Locate the cell with the specified text and output its [x, y] center coordinate. 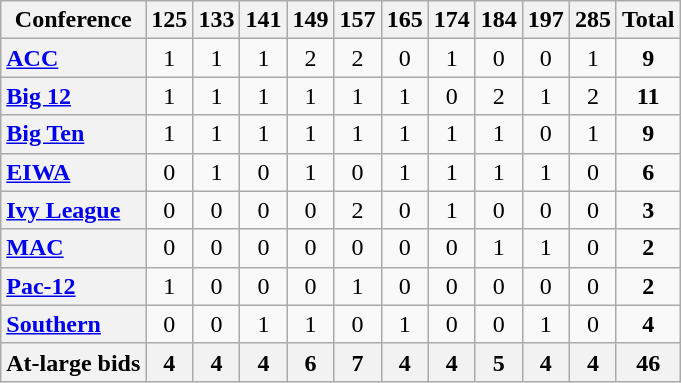
Big 12 [74, 96]
Pac-12 [74, 286]
157 [358, 20]
ACC [74, 58]
197 [546, 20]
7 [358, 362]
Ivy League [74, 210]
5 [498, 362]
Total [648, 20]
133 [216, 20]
At-large bids [74, 362]
Conference [74, 20]
46 [648, 362]
3 [648, 210]
165 [404, 20]
184 [498, 20]
Big Ten [74, 134]
174 [452, 20]
285 [592, 20]
11 [648, 96]
125 [170, 20]
149 [310, 20]
141 [264, 20]
Southern [74, 324]
MAC [74, 248]
EIWA [74, 172]
